Identify which cell holds the provided text, then report its [x, y] central coordinate. 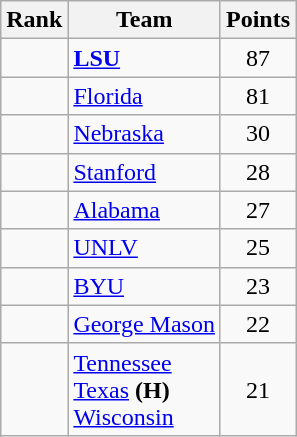
22 [258, 324]
LSU [144, 58]
Florida [144, 96]
UNLV [144, 248]
Team [144, 20]
23 [258, 286]
Nebraska [144, 134]
30 [258, 134]
25 [258, 248]
27 [258, 210]
87 [258, 58]
Points [258, 20]
28 [258, 172]
George Mason [144, 324]
BYU [144, 286]
21 [258, 389]
Alabama [144, 210]
Rank [34, 20]
81 [258, 96]
Tennessee Texas (H)Wisconsin [144, 389]
Stanford [144, 172]
